Provide the [X, Y] coordinate of the cell's center where the given text is located.  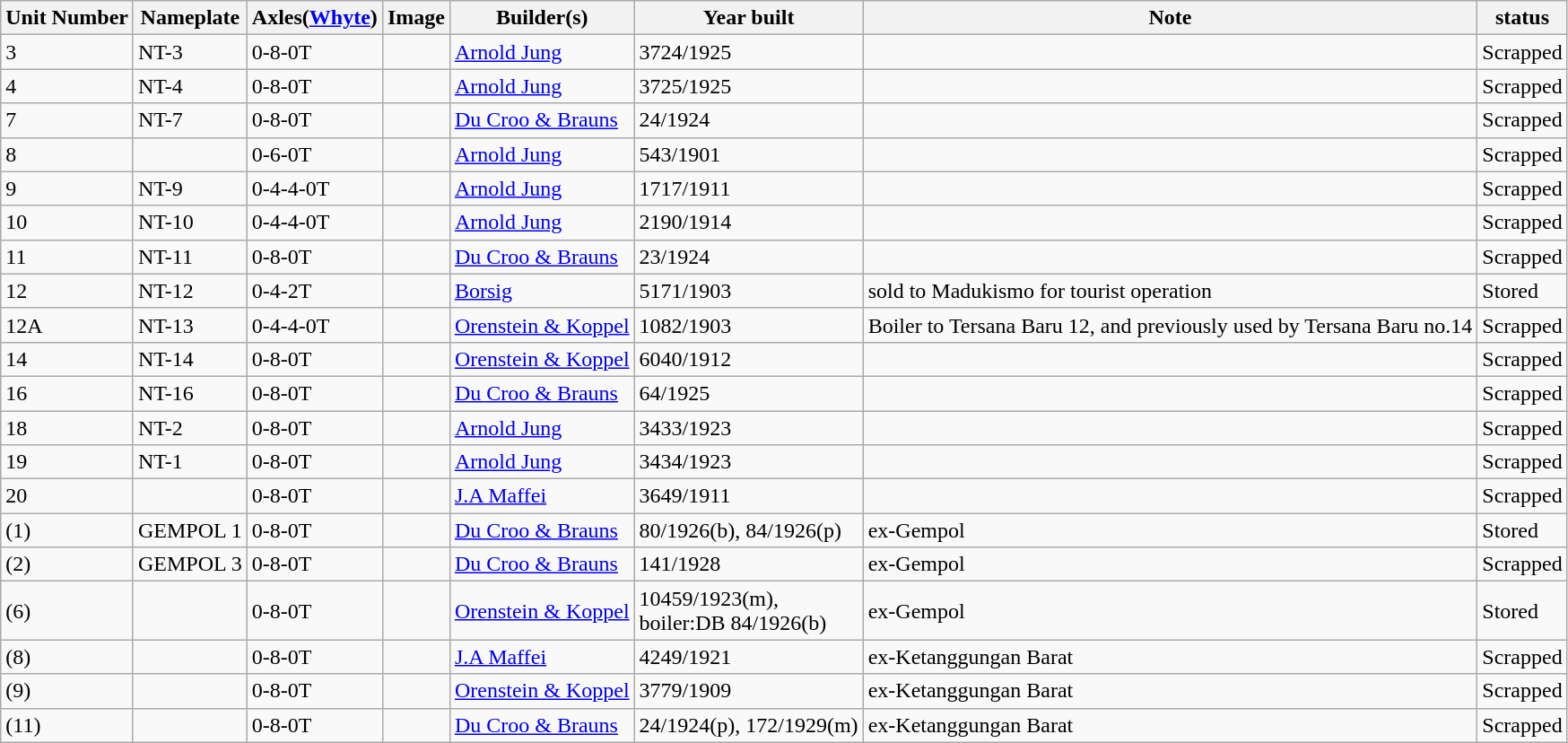
10 [67, 223]
NT-13 [190, 325]
NT-7 [190, 120]
Borsig [542, 291]
3779/1909 [748, 691]
1717/1911 [748, 188]
status [1522, 18]
NT-10 [190, 223]
NT-14 [190, 359]
Nameplate [190, 18]
(6) [67, 610]
NT-11 [190, 257]
(1) [67, 530]
NT-4 [190, 86]
3725/1925 [748, 86]
20 [67, 496]
Axles(Whyte) [314, 18]
(2) [67, 564]
3649/1911 [748, 496]
NT-3 [190, 52]
Boiler to Tersana Baru 12, and previously used by Tersana Baru no.14 [1170, 325]
9 [67, 188]
0-6-0T [314, 154]
12 [67, 291]
(11) [67, 725]
16 [67, 393]
12A [67, 325]
NT-12 [190, 291]
64/1925 [748, 393]
Builder(s) [542, 18]
sold to Madukismo for tourist operation [1170, 291]
NT-1 [190, 462]
NT-2 [190, 428]
3724/1925 [748, 52]
4 [67, 86]
6040/1912 [748, 359]
NT-9 [190, 188]
5171/1903 [748, 291]
2190/1914 [748, 223]
(9) [67, 691]
3433/1923 [748, 428]
10459/1923(m),boiler:DB 84/1926(b) [748, 610]
Unit Number [67, 18]
24/1924 [748, 120]
3434/1923 [748, 462]
1082/1903 [748, 325]
141/1928 [748, 564]
80/1926(b), 84/1926(p) [748, 530]
Image [416, 18]
7 [67, 120]
3 [67, 52]
8 [67, 154]
Year built [748, 18]
NT-16 [190, 393]
11 [67, 257]
24/1924(p), 172/1929(m) [748, 725]
GEMPOL 3 [190, 564]
(8) [67, 657]
543/1901 [748, 154]
23/1924 [748, 257]
Note [1170, 18]
18 [67, 428]
4249/1921 [748, 657]
0-4-2T [314, 291]
GEMPOL 1 [190, 530]
19 [67, 462]
14 [67, 359]
